Capture the cell that displays the provided text and extract its [x, y] central coordinate. 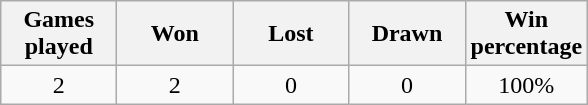
100% [526, 85]
Games played [59, 34]
Win percentage [526, 34]
Won [175, 34]
Drawn [407, 34]
Lost [291, 34]
